Detect which cell encompasses the target text, then output its (X, Y) center coordinate. 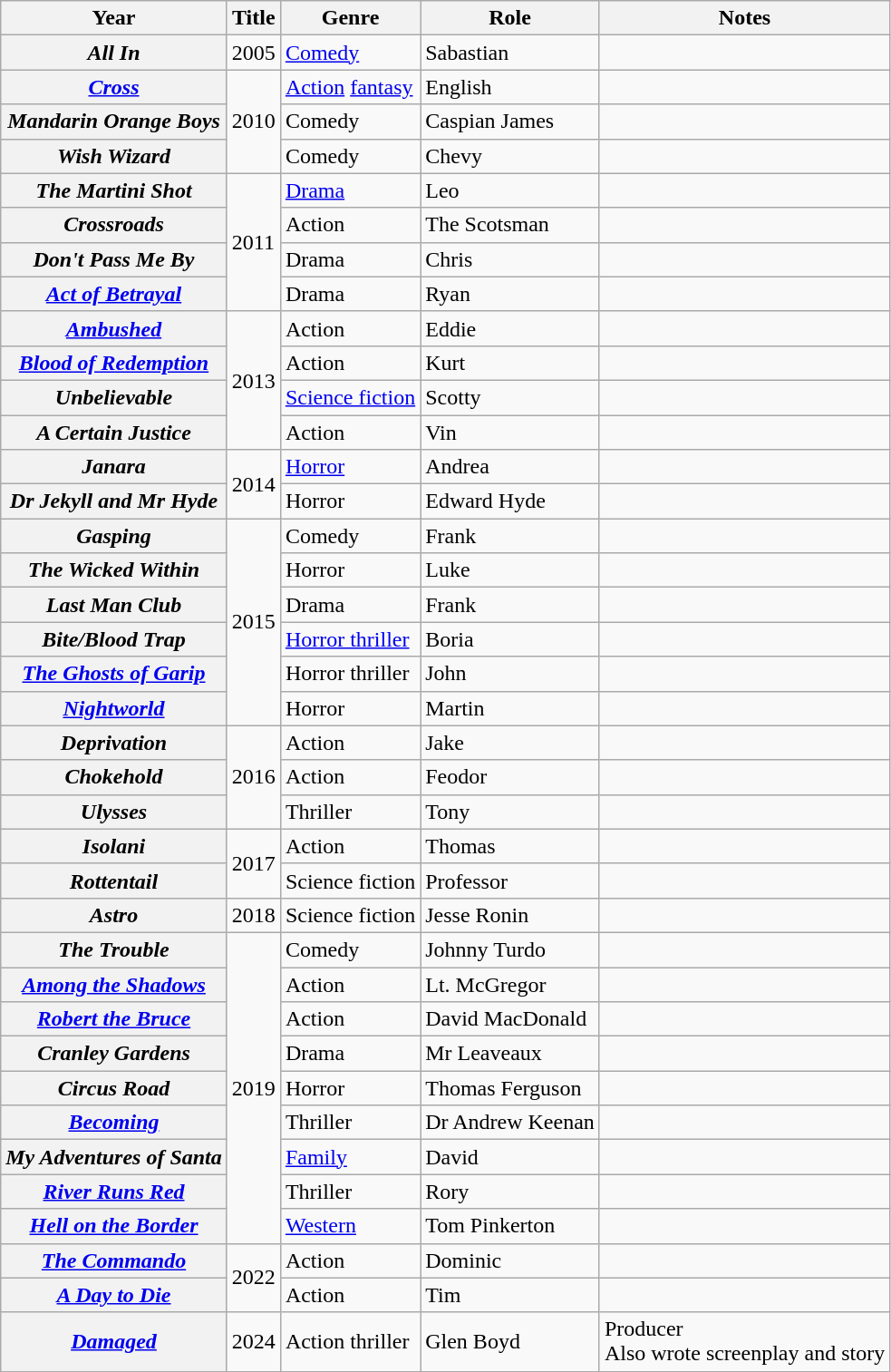
Luke (510, 570)
2024 (254, 1342)
River Runs Red (114, 1192)
Last Man Club (114, 605)
The Commando (114, 1260)
Mr Leaveaux (510, 1054)
Circus Road (114, 1088)
All In (114, 53)
2005 (254, 53)
David MacDonald (510, 1019)
2016 (254, 777)
Gasping (114, 536)
Cross (114, 87)
Western (350, 1226)
Vin (510, 433)
Among the Shadows (114, 984)
Rottentail (114, 881)
2017 (254, 863)
Edward Hyde (510, 501)
John (510, 674)
The Martini Shot (114, 190)
The Trouble (114, 949)
Title (254, 18)
Leo (510, 190)
Deprivation (114, 743)
Rory (510, 1192)
Chris (510, 259)
Hell on the Border (114, 1226)
2019 (254, 1088)
Wish Wizard (114, 156)
2022 (254, 1278)
Chokehold (114, 777)
The Ghosts of Garip (114, 674)
Scotty (510, 397)
The Scotsman (510, 225)
2014 (254, 484)
Notes (744, 18)
ProducerAlso wrote screenplay and story (744, 1342)
Dr Andrew Keenan (510, 1123)
Role (510, 18)
Cranley Gardens (114, 1054)
Lt. McGregor (510, 984)
Unbelievable (114, 397)
Dr Jekyll and Mr Hyde (114, 501)
My Adventures of Santa (114, 1157)
English (510, 87)
Family (350, 1157)
Janara (114, 467)
Astro (114, 915)
Robert the Bruce (114, 1019)
Sabastian (510, 53)
2011 (254, 242)
Jake (510, 743)
Crossroads (114, 225)
Bite/Blood Trap (114, 639)
Johnny Turdo (510, 949)
Tony (510, 812)
Andrea (510, 467)
The Wicked Within (114, 570)
Action thriller (350, 1342)
Isolani (114, 846)
2015 (254, 622)
Damaged (114, 1342)
Thomas (510, 846)
Ryan (510, 294)
Feodor (510, 777)
Thomas Ferguson (510, 1088)
Ulysses (114, 812)
Eddie (510, 328)
Genre (350, 18)
2010 (254, 122)
Don't Pass Me By (114, 259)
Caspian James (510, 122)
Action fantasy (350, 87)
A Day to Die (114, 1295)
Professor (510, 881)
Tim (510, 1295)
2013 (254, 380)
Dominic (510, 1260)
Jesse Ronin (510, 915)
Kurt (510, 363)
A Certain Justice (114, 433)
Becoming (114, 1123)
David (510, 1157)
Chevy (510, 156)
Tom Pinkerton (510, 1226)
2018 (254, 915)
Glen Boyd (510, 1342)
Ambushed (114, 328)
Boria (510, 639)
Blood of Redemption (114, 363)
Nightworld (114, 708)
Mandarin Orange Boys (114, 122)
Act of Betrayal (114, 294)
Year (114, 18)
Martin (510, 708)
